Extract the (X, Y) coordinate from the center of the cell holding the provided text.  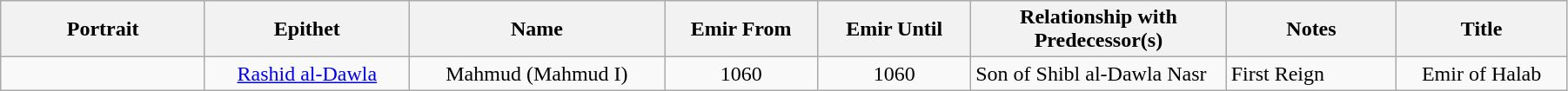
First Reign (1311, 74)
Emir of Halab (1482, 74)
Relationship with Predecessor(s) (1098, 29)
Rashid al-Dawla (306, 74)
Name (536, 29)
Title (1482, 29)
Emir Until (895, 29)
Emir From (741, 29)
Son of Shibl al-Dawla Nasr (1098, 74)
Epithet (306, 29)
Portrait (103, 29)
Notes (1311, 29)
Mahmud (Mahmud I) (536, 74)
